From the cell containing the given text, extract its center point as [X, Y] coordinate. 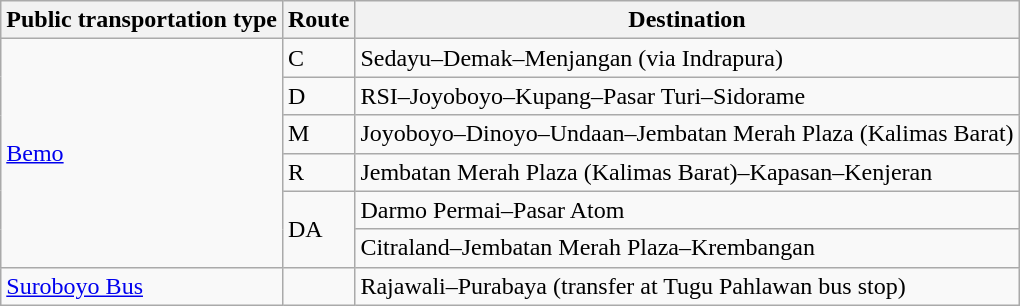
RSI–Joyoboyo–Kupang–Pasar Turi–Sidorame [687, 96]
Citraland–Jembatan Merah Plaza–Krembangan [687, 248]
Darmo Permai–Pasar Atom [687, 210]
Sedayu–Demak–Menjangan (via Indrapura) [687, 58]
Destination [687, 20]
Suroboyo Bus [142, 286]
DA [318, 229]
Jembatan Merah Plaza (Kalimas Barat)–Kapasan–Kenjeran [687, 172]
M [318, 134]
Route [318, 20]
D [318, 96]
Rajawali–Purabaya (transfer at Tugu Pahlawan bus stop) [687, 286]
R [318, 172]
C [318, 58]
Bemo [142, 153]
Public transportation type [142, 20]
Joyoboyo–Dinoyo–Undaan–Jembatan Merah Plaza (Kalimas Barat) [687, 134]
